Identify which cell holds the provided text, then report its [X, Y] central coordinate. 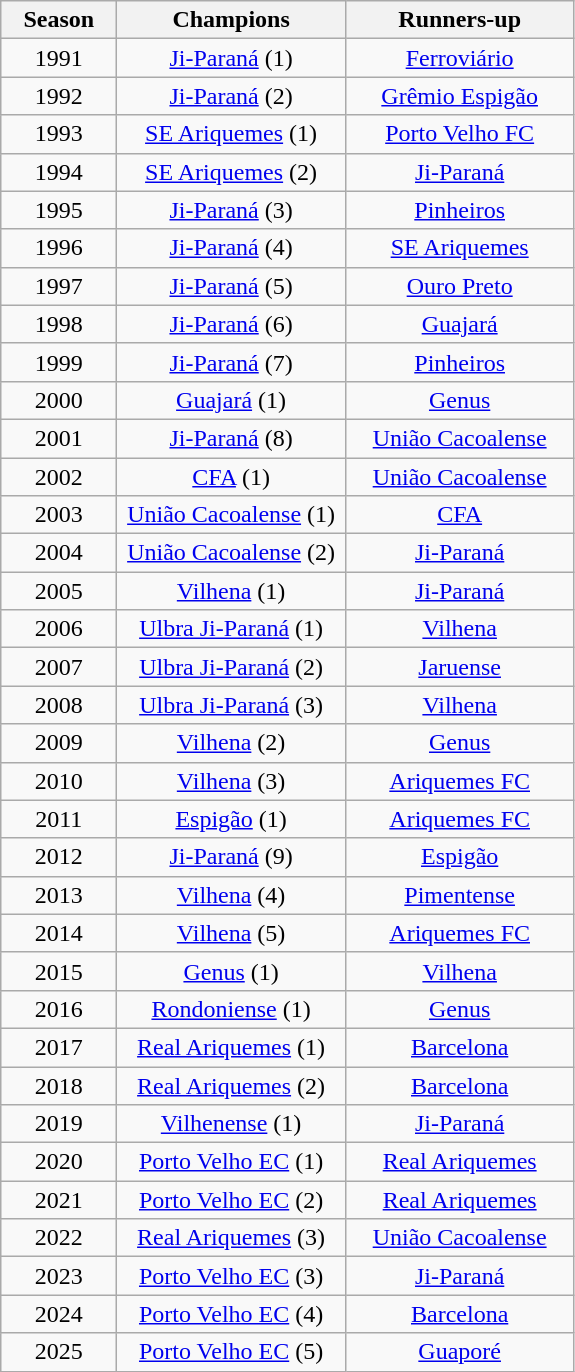
2017 [59, 1047]
1993 [59, 134]
Espigão [460, 857]
Ji-Paraná (3) [232, 210]
2016 [59, 1009]
2002 [59, 477]
1996 [59, 248]
Rondoniense (1) [232, 1009]
Espigão (1) [232, 819]
Ji-Paraná (1) [232, 58]
2018 [59, 1085]
2005 [59, 591]
2009 [59, 743]
Porto Velho EC (2) [232, 1200]
Champions [232, 20]
2013 [59, 895]
Vilhena (5) [232, 933]
Porto Velho EC (1) [232, 1162]
Season [59, 20]
2019 [59, 1124]
SE Ariquemes (1) [232, 134]
2020 [59, 1162]
Vilhena (1) [232, 591]
2000 [59, 400]
SE Ariquemes (2) [232, 172]
Vilhenense (1) [232, 1124]
Ulbra Ji-Paraná (2) [232, 667]
1994 [59, 172]
Genus (1) [232, 971]
1998 [59, 324]
Guaporé [460, 1352]
2014 [59, 933]
Vilhena (2) [232, 743]
2001 [59, 438]
Grêmio Espigão [460, 96]
Ulbra Ji-Paraná (1) [232, 629]
Porto Velho EC (3) [232, 1276]
Vilhena (3) [232, 781]
Guajará [460, 324]
2007 [59, 667]
2012 [59, 857]
2022 [59, 1238]
2025 [59, 1352]
Porto Velho EC (5) [232, 1352]
Pimentense [460, 895]
1991 [59, 58]
CFA (1) [232, 477]
1995 [59, 210]
2006 [59, 629]
Runners-up [460, 20]
2004 [59, 553]
Vilhena (4) [232, 895]
2024 [59, 1314]
Ji-Paraná (6) [232, 324]
1997 [59, 286]
Ji-Paraná (8) [232, 438]
Ji-Paraná (9) [232, 857]
Ji-Paraná (2) [232, 96]
Ji-Paraná (7) [232, 362]
Jaruense [460, 667]
1999 [59, 362]
Porto Velho FC [460, 134]
União Cacoalense (1) [232, 515]
Real Ariquemes (1) [232, 1047]
Real Ariquemes (3) [232, 1238]
Ji-Paraná (4) [232, 248]
Ouro Preto [460, 286]
2003 [59, 515]
CFA [460, 515]
2015 [59, 971]
Ulbra Ji-Paraná (3) [232, 705]
2011 [59, 819]
Real Ariquemes (2) [232, 1085]
SE Ariquemes [460, 248]
Guajará (1) [232, 400]
1992 [59, 96]
Ji-Paraná (5) [232, 286]
2008 [59, 705]
Porto Velho EC (4) [232, 1314]
União Cacoalense (2) [232, 553]
2023 [59, 1276]
Ferroviário [460, 58]
2021 [59, 1200]
2010 [59, 781]
